Detect which cell encompasses the target text, then output its [X, Y] center coordinate. 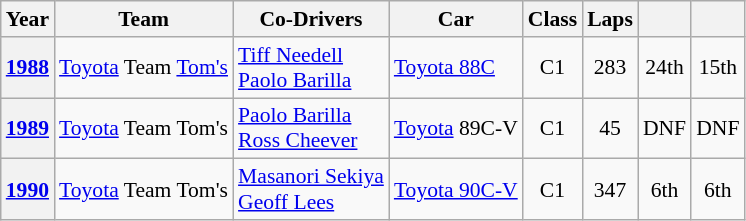
Toyota 89C-V [456, 128]
Team [144, 19]
1988 [28, 68]
Laps [610, 19]
347 [610, 190]
Paolo Barilla Ross Cheever [311, 128]
15th [718, 68]
Class [552, 19]
Car [456, 19]
283 [610, 68]
Toyota 88C [456, 68]
Co-Drivers [311, 19]
Toyota 90C-V [456, 190]
1990 [28, 190]
Tiff Needell Paolo Barilla [311, 68]
Year [28, 19]
24th [664, 68]
Masanori Sekiya Geoff Lees [311, 190]
1989 [28, 128]
45 [610, 128]
